Search for the cell housing the specified text and yield its [x, y] center coordinate. 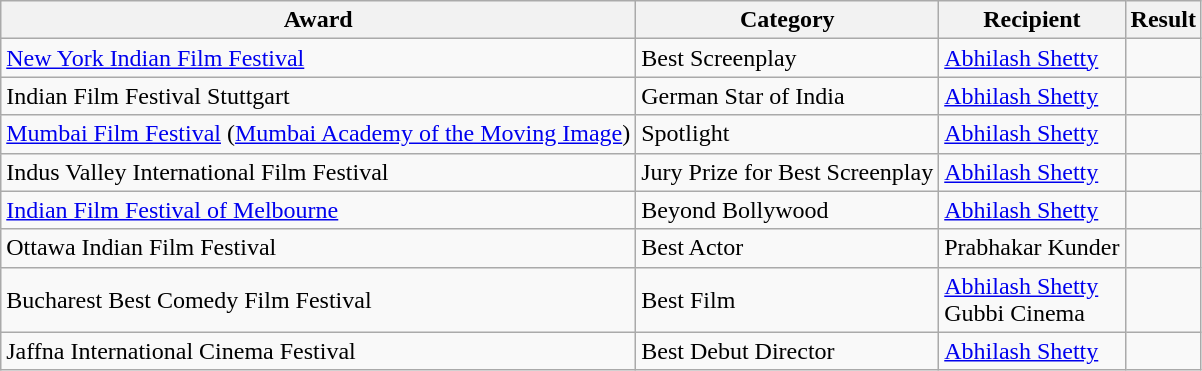
Result [1163, 20]
Indian Film Festival of Melbourne [318, 210]
Beyond Bollywood [788, 210]
Indus Valley International Film Festival [318, 172]
Spotlight [788, 134]
Best Film [788, 300]
Jaffna International Cinema Festival [318, 351]
Best Debut Director [788, 351]
Best Screenplay [788, 58]
Indian Film Festival Stuttgart [318, 96]
Bucharest Best Comedy Film Festival [318, 300]
Mumbai Film Festival (Mumbai Academy of the Moving Image) [318, 134]
New York Indian Film Festival [318, 58]
Category [788, 20]
German Star of India [788, 96]
Prabhakar Kunder [1032, 248]
Recipient [1032, 20]
Jury Prize for Best Screenplay [788, 172]
Ottawa Indian Film Festival [318, 248]
Award [318, 20]
Abhilash Shetty Gubbi Cinema [1032, 300]
Best Actor [788, 248]
